Scan for the cell matching the given text and deliver its [X, Y] coordinate at center. 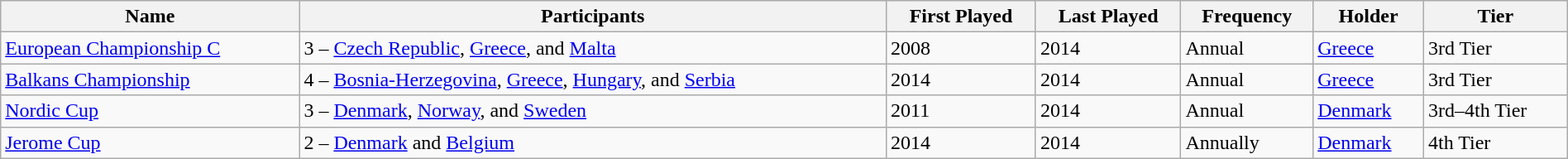
4th Tier [1495, 142]
Annually [1247, 142]
Name [151, 17]
Participants [593, 17]
3rd–4th Tier [1495, 111]
2011 [961, 111]
2 – Denmark and Belgium [593, 142]
4 – Bosnia-Herzegovina, Greece, Hungary, and Serbia [593, 79]
Holder [1369, 17]
Last Played [1108, 17]
3 – Czech Republic, Greece, and Malta [593, 48]
2008 [961, 48]
European Championship C [151, 48]
Balkans Championship [151, 79]
Frequency [1247, 17]
3 – Denmark, Norway, and Sweden [593, 111]
Nordic Cup [151, 111]
Tier [1495, 17]
Jerome Cup [151, 142]
First Played [961, 17]
